For the text-containing cell, return its midpoint in [x, y] coordinate format. 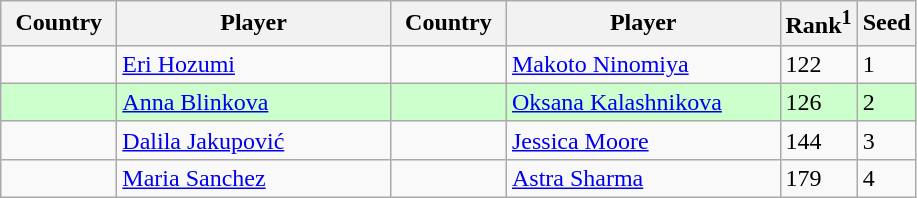
Rank1 [818, 24]
122 [818, 64]
Eri Hozumi [254, 64]
1 [886, 64]
4 [886, 178]
144 [818, 140]
Jessica Moore [643, 140]
Oksana Kalashnikova [643, 102]
Astra Sharma [643, 178]
179 [818, 178]
Seed [886, 24]
3 [886, 140]
Dalila Jakupović [254, 140]
Maria Sanchez [254, 178]
Anna Blinkova [254, 102]
126 [818, 102]
Makoto Ninomiya [643, 64]
2 [886, 102]
